Find where the given text appears and provide that cell's center as [X, Y] coordinate. 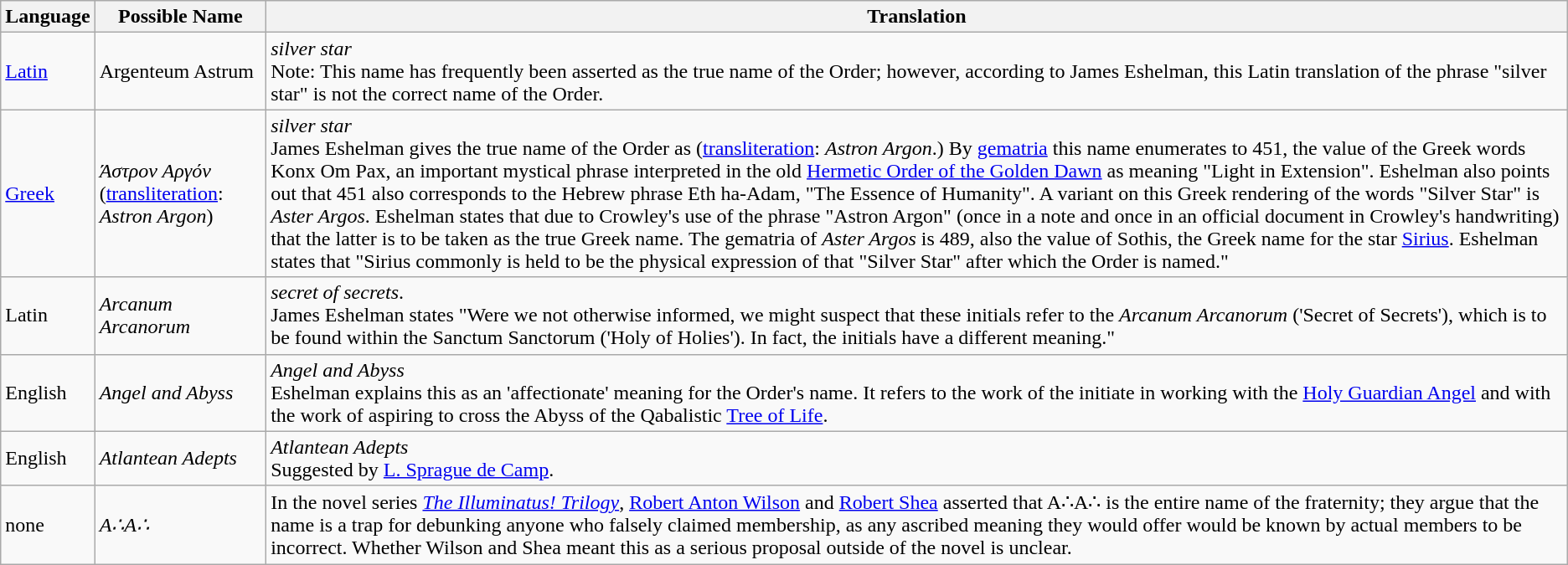
Atlantean Adepts [180, 459]
Angel and Abyss [180, 393]
Άστρον Αργόν (transliteration: Astron Argon) [180, 193]
Atlantean AdeptsSuggested by L. Sprague de Camp. [917, 459]
none [48, 525]
Translation [917, 17]
A∴A∴ [180, 525]
Language [48, 17]
Argenteum Astrum [180, 71]
Possible Name [180, 17]
Greek [48, 193]
Arcanum Arcanorum [180, 316]
